Identify which cell holds the provided text, then report its [X, Y] central coordinate. 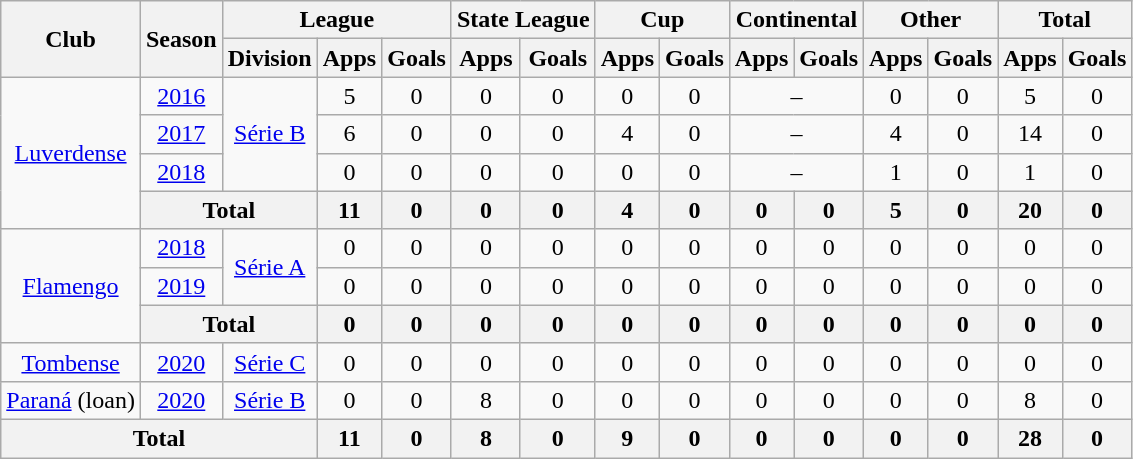
Paraná (loan) [71, 400]
20 [1030, 210]
Season [181, 39]
14 [1030, 134]
Série A [270, 267]
9 [627, 438]
Other [931, 20]
Série C [270, 362]
28 [1030, 438]
League [336, 20]
2019 [181, 286]
Tombense [71, 362]
State League [523, 20]
Division [270, 58]
Continental [796, 20]
Flamengo [71, 286]
2016 [181, 96]
2017 [181, 134]
Cup [662, 20]
6 [349, 134]
Luverdense [71, 153]
Club [71, 39]
